Return [x, y] of the center of cell containing provided text 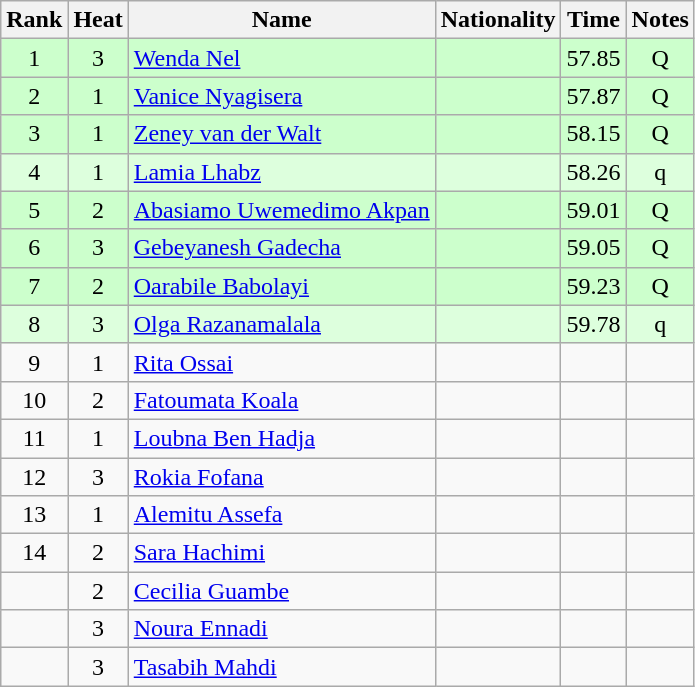
Wenda Nel [282, 58]
4 [34, 172]
12 [34, 477]
59.23 [594, 286]
7 [34, 286]
Noura Ennadi [282, 629]
58.15 [594, 134]
Oarabile Babolayi [282, 286]
6 [34, 248]
59.05 [594, 248]
57.87 [594, 96]
Loubna Ben Hadja [282, 438]
Olga Razanamalala [282, 324]
Vanice Nyagisera [282, 96]
Tasabih Mahdi [282, 667]
Name [282, 20]
Abasiamo Uwemedimo Akpan [282, 210]
Alemitu Assefa [282, 515]
8 [34, 324]
59.78 [594, 324]
9 [34, 362]
Gebeyanesh Gadecha [282, 248]
58.26 [594, 172]
Nationality [498, 20]
11 [34, 438]
Rita Ossai [282, 362]
57.85 [594, 58]
Sara Hachimi [282, 553]
59.01 [594, 210]
13 [34, 515]
14 [34, 553]
10 [34, 400]
Fatoumata Koala [282, 400]
Zeney van der Walt [282, 134]
5 [34, 210]
Rokia Fofana [282, 477]
Heat [98, 20]
Cecilia Guambe [282, 591]
Notes [660, 20]
Lamia Lhabz [282, 172]
Rank [34, 20]
Time [594, 20]
